Scan for the cell matching the given text and deliver its [X, Y] coordinate at center. 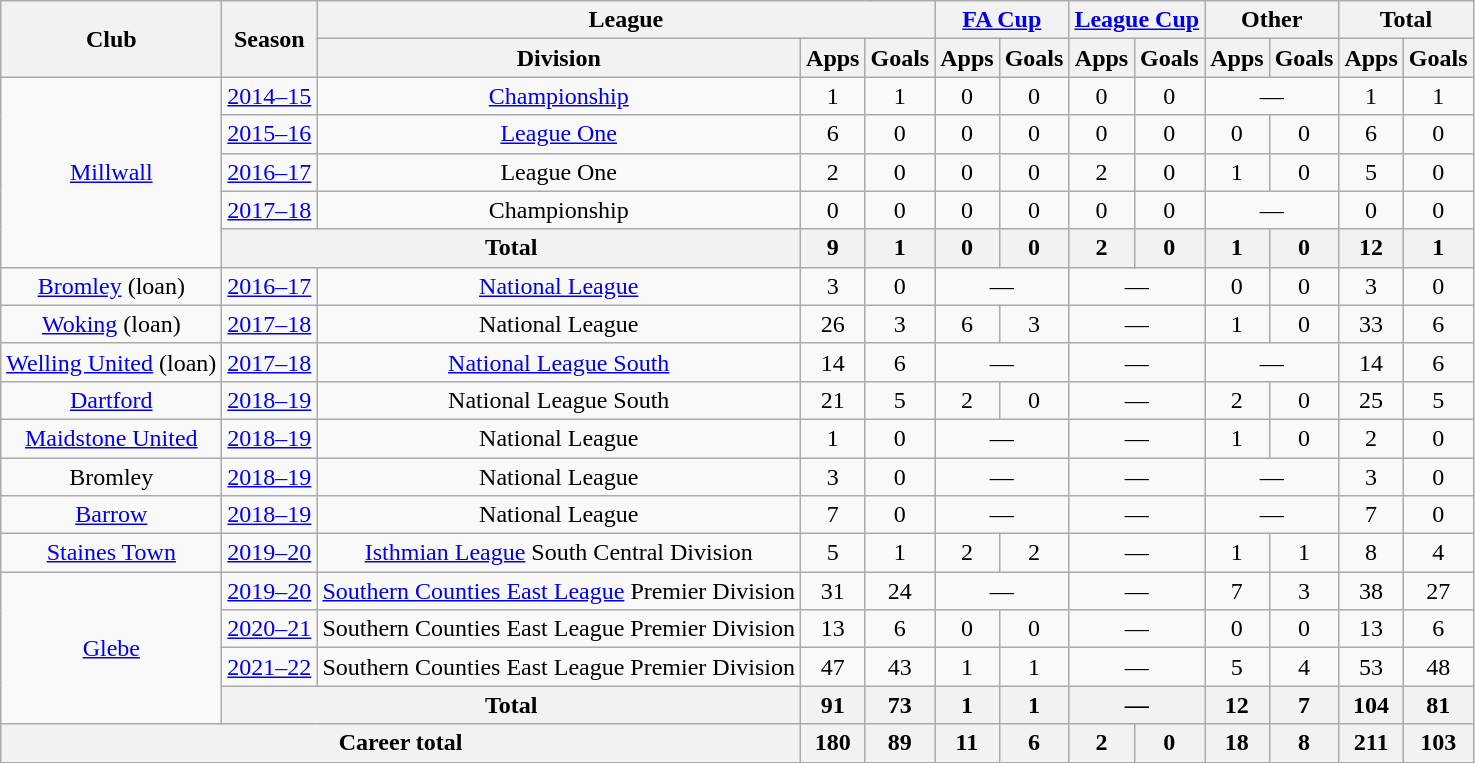
24 [900, 591]
104 [1371, 705]
Maidstone United [112, 438]
33 [1371, 324]
89 [900, 743]
25 [1371, 400]
Club [112, 39]
Dartford [112, 400]
Division [559, 58]
26 [833, 324]
League [626, 20]
League Cup [1137, 20]
Welling United (loan) [112, 362]
31 [833, 591]
43 [900, 667]
47 [833, 667]
2015–16 [270, 134]
48 [1438, 667]
211 [1371, 743]
2021–22 [270, 667]
Millwall [112, 172]
Woking (loan) [112, 324]
73 [900, 705]
180 [833, 743]
Other [1272, 20]
27 [1438, 591]
Career total [401, 743]
FA Cup [1002, 20]
Bromley (loan) [112, 286]
91 [833, 705]
38 [1371, 591]
81 [1438, 705]
Staines Town [112, 553]
103 [1438, 743]
21 [833, 400]
Isthmian League South Central Division [559, 553]
9 [833, 248]
18 [1237, 743]
2020–21 [270, 629]
53 [1371, 667]
2014–15 [270, 96]
Season [270, 39]
Barrow [112, 515]
Bromley [112, 477]
11 [967, 743]
Glebe [112, 648]
